Determine the [x, y] coordinate at the center of the cell enclosing the given text.  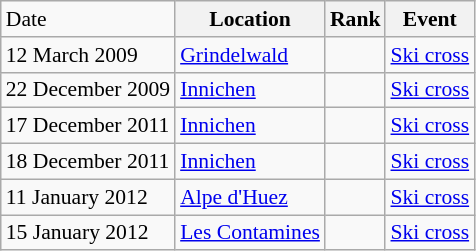
Grindelwald [250, 55]
Les Contamines [250, 233]
Location [250, 19]
11 January 2012 [88, 197]
15 January 2012 [88, 233]
Rank [356, 19]
22 December 2009 [88, 90]
Alpe d'Huez [250, 197]
12 March 2009 [88, 55]
Date [88, 19]
17 December 2011 [88, 126]
Event [430, 19]
18 December 2011 [88, 162]
